Return (x, y) of the center of cell containing provided text 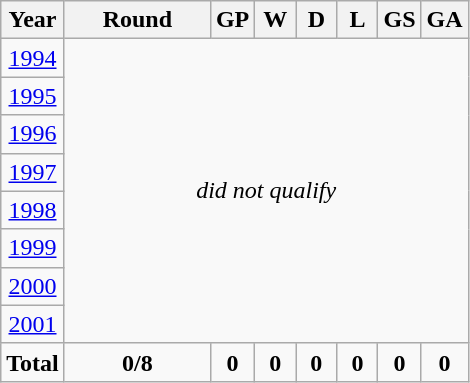
L (358, 20)
Total (33, 362)
2001 (33, 324)
1995 (33, 96)
2000 (33, 286)
1997 (33, 172)
GS (400, 20)
1996 (33, 134)
0/8 (137, 362)
W (276, 20)
1999 (33, 248)
Round (137, 20)
1998 (33, 210)
GP (232, 20)
1994 (33, 58)
did not qualify (266, 191)
Year (33, 20)
D (316, 20)
GA (444, 20)
